Find where the given text appears and provide that cell's center as [X, Y] coordinate. 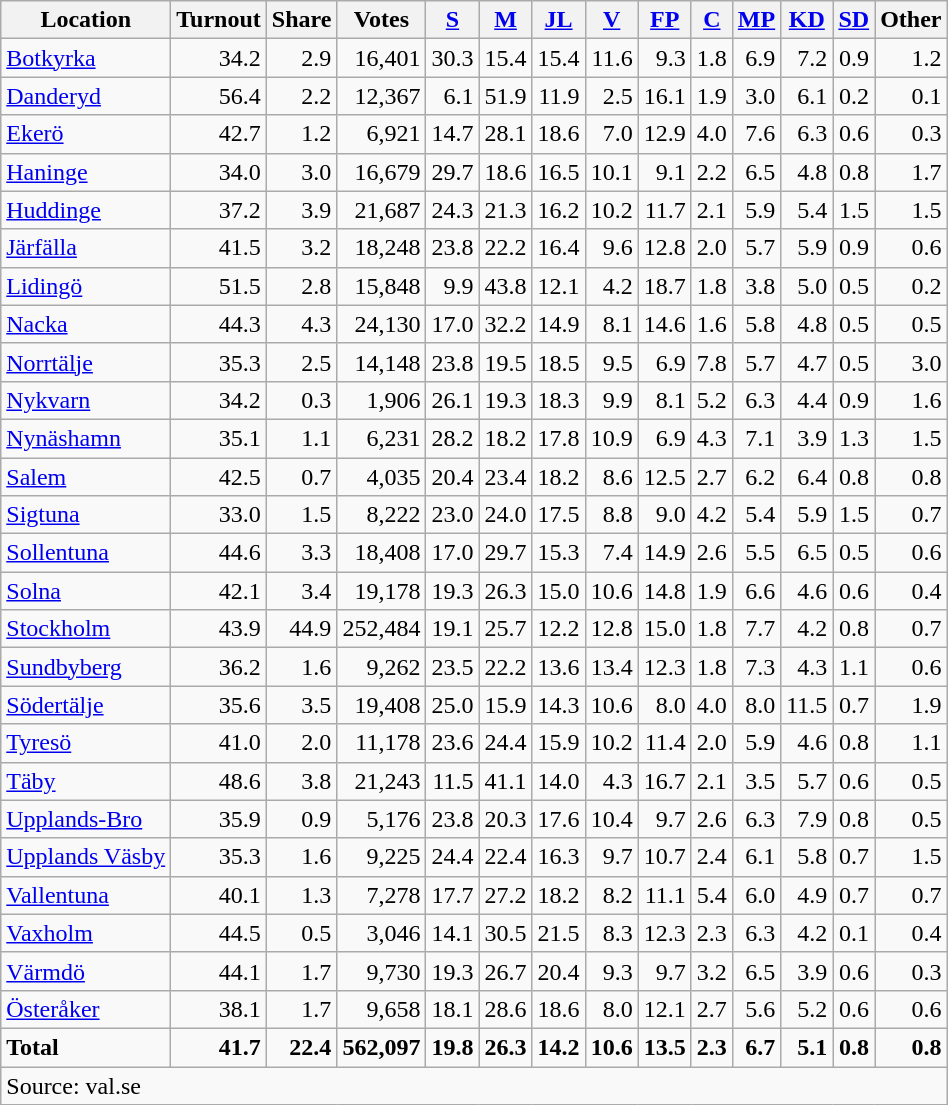
28.2 [452, 438]
5.5 [756, 553]
14.1 [452, 933]
Södertälje [86, 705]
Nykvarn [86, 400]
16.5 [558, 172]
Tyresö [86, 743]
21,687 [382, 210]
2.8 [302, 286]
8.8 [612, 515]
7.1 [756, 438]
3.3 [302, 553]
28.1 [506, 134]
10.4 [612, 819]
38.1 [219, 1009]
35.9 [219, 819]
35.6 [219, 705]
Danderyd [86, 96]
56.4 [219, 96]
1,906 [382, 400]
Nynäshamn [86, 438]
23.0 [452, 515]
C [712, 20]
Share [302, 20]
7.0 [612, 134]
19.1 [452, 629]
Turnout [219, 20]
19.5 [506, 362]
33.0 [219, 515]
6.7 [756, 1047]
41.5 [219, 248]
MP [756, 20]
Votes [382, 20]
6.0 [756, 895]
16.7 [664, 781]
9.0 [664, 515]
Huddinge [86, 210]
6.2 [756, 477]
23.4 [506, 477]
26.7 [506, 971]
24.3 [452, 210]
21.5 [558, 933]
36.2 [219, 667]
Salem [86, 477]
11.1 [664, 895]
25.7 [506, 629]
30.3 [452, 58]
252,484 [382, 629]
44.3 [219, 324]
Location [86, 20]
4.7 [807, 362]
7.8 [712, 362]
16,679 [382, 172]
4.9 [807, 895]
14.8 [664, 591]
42.5 [219, 477]
12.9 [664, 134]
17.8 [558, 438]
19,178 [382, 591]
51.9 [506, 96]
Sigtuna [86, 515]
Värmdö [86, 971]
14.3 [558, 705]
18.7 [664, 286]
48.6 [219, 781]
20.3 [506, 819]
14.0 [558, 781]
Vallentuna [86, 895]
44.1 [219, 971]
12.2 [558, 629]
Norrtälje [86, 362]
JL [558, 20]
11.4 [664, 743]
7.7 [756, 629]
9,225 [382, 857]
6.4 [807, 477]
Other [911, 20]
23.6 [452, 743]
14.2 [558, 1047]
16.1 [664, 96]
51.5 [219, 286]
Vaxholm [86, 933]
17.5 [558, 515]
2.9 [302, 58]
9,658 [382, 1009]
42.1 [219, 591]
26.1 [452, 400]
24,130 [382, 324]
2.4 [712, 857]
43.8 [506, 286]
8.2 [612, 895]
3,046 [382, 933]
Sollentuna [86, 553]
44.5 [219, 933]
9,262 [382, 667]
14.6 [664, 324]
19.8 [452, 1047]
Sundbyberg [86, 667]
17.7 [452, 895]
Lidingö [86, 286]
7,278 [382, 895]
17.6 [558, 819]
12,367 [382, 96]
30.5 [506, 933]
10.9 [612, 438]
40.1 [219, 895]
15.3 [558, 553]
9.5 [612, 362]
14,148 [382, 362]
562,097 [382, 1047]
7.4 [612, 553]
4,035 [382, 477]
11.7 [664, 210]
35.1 [219, 438]
Haninge [86, 172]
37.2 [219, 210]
6.6 [756, 591]
11.6 [612, 58]
Nacka [86, 324]
5.0 [807, 286]
12.5 [664, 477]
5.6 [756, 1009]
32.2 [506, 324]
7.9 [807, 819]
18,248 [382, 248]
Solna [86, 591]
23.5 [452, 667]
6,231 [382, 438]
16.2 [558, 210]
44.6 [219, 553]
11.9 [558, 96]
28.6 [506, 1009]
18.3 [558, 400]
16,401 [382, 58]
8.3 [612, 933]
13.4 [612, 667]
5.1 [807, 1047]
8.6 [612, 477]
7.6 [756, 134]
Source: val.se [474, 1085]
4.4 [807, 400]
41.7 [219, 1047]
Stockholm [86, 629]
Järfälla [86, 248]
41.1 [506, 781]
41.0 [219, 743]
24.0 [506, 515]
M [506, 20]
Upplands Väsby [86, 857]
15,848 [382, 286]
13.6 [558, 667]
Täby [86, 781]
21.3 [506, 210]
13.5 [664, 1047]
9.6 [612, 248]
SD [854, 20]
V [612, 20]
42.7 [219, 134]
43.9 [219, 629]
7.3 [756, 667]
18.5 [558, 362]
KD [807, 20]
5,176 [382, 819]
18.1 [452, 1009]
18,408 [382, 553]
S [452, 20]
9,730 [382, 971]
6,921 [382, 134]
14.7 [452, 134]
Österåker [86, 1009]
34.0 [219, 172]
FP [664, 20]
44.9 [302, 629]
21,243 [382, 781]
Botkyrka [86, 58]
10.7 [664, 857]
9.1 [664, 172]
7.2 [807, 58]
16.4 [558, 248]
8,222 [382, 515]
Total [86, 1047]
19,408 [382, 705]
27.2 [506, 895]
25.0 [452, 705]
Upplands-Bro [86, 819]
10.1 [612, 172]
11,178 [382, 743]
Ekerö [86, 134]
3.4 [302, 591]
16.3 [558, 857]
